From the cell containing the given text, extract its center point as [X, Y] coordinate. 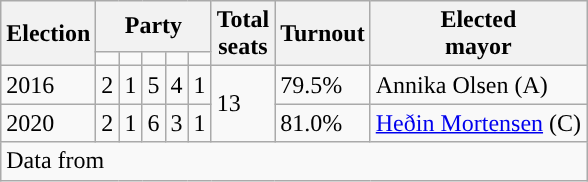
Election [48, 34]
6 [154, 123]
Totalseats [243, 34]
Turnout [323, 34]
2020 [48, 123]
4 [176, 85]
5 [154, 85]
13 [243, 104]
Heðin Mortensen (C) [478, 123]
Annika Olsen (A) [478, 85]
3 [176, 123]
79.5% [323, 85]
Party [154, 26]
Data from [294, 161]
81.0% [323, 123]
2016 [48, 85]
Electedmayor [478, 34]
